Extract the (X, Y) coordinate from the center of the cell holding the provided text.  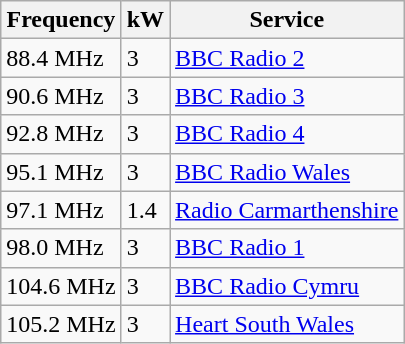
105.2 MHz (61, 324)
98.0 MHz (61, 248)
97.1 MHz (61, 210)
92.8 MHz (61, 134)
BBC Radio 4 (287, 134)
104.6 MHz (61, 286)
Service (287, 20)
kW (145, 20)
BBC Radio 3 (287, 96)
BBC Radio Wales (287, 172)
90.6 MHz (61, 96)
BBC Radio Cymru (287, 286)
1.4 (145, 210)
95.1 MHz (61, 172)
Frequency (61, 20)
88.4 MHz (61, 58)
BBC Radio 2 (287, 58)
Heart South Wales (287, 324)
BBC Radio 1 (287, 248)
Radio Carmarthenshire (287, 210)
